Output the [X, Y] coordinate of the center of the cell containing the given text.  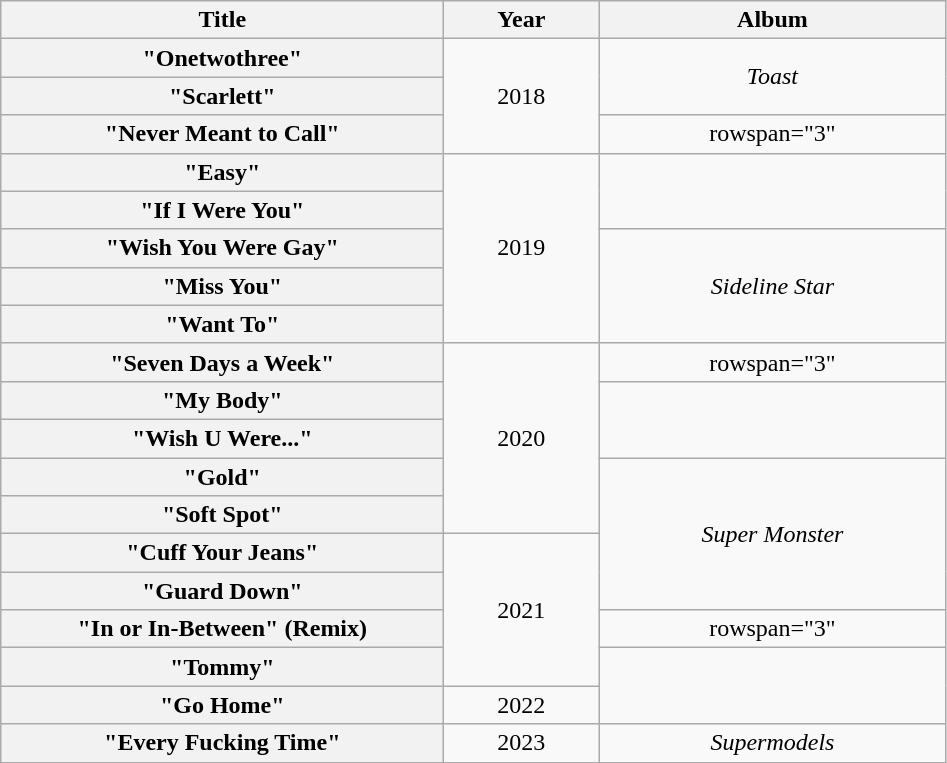
Album [772, 20]
"Wish U Were..." [222, 438]
"Never Meant to Call" [222, 134]
"Miss You" [222, 286]
Toast [772, 77]
2020 [522, 438]
"Soft Spot" [222, 515]
"Tommy" [222, 667]
"In or In-Between" (Remix) [222, 629]
"Guard Down" [222, 591]
"If I Were You" [222, 210]
"Cuff Your Jeans" [222, 553]
"Every Fucking Time" [222, 743]
2021 [522, 610]
"Seven Days a Week" [222, 362]
2018 [522, 96]
"Easy" [222, 172]
"Wish You Were Gay" [222, 248]
"Want To" [222, 324]
2019 [522, 248]
"My Body" [222, 400]
Super Monster [772, 534]
"Gold" [222, 477]
"Scarlett" [222, 96]
Title [222, 20]
"Onetwothree" [222, 58]
"Go Home" [222, 705]
Year [522, 20]
Supermodels [772, 743]
2023 [522, 743]
2022 [522, 705]
Sideline Star [772, 286]
